Extract the (x, y) coordinate from the center of the cell holding the provided text.  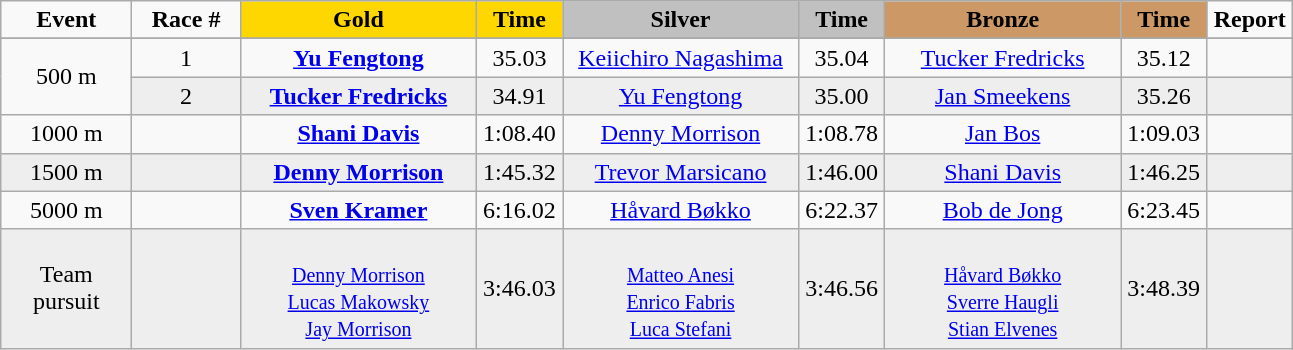
1:08.40 (519, 134)
34.91 (519, 96)
3:46.56 (842, 288)
35.26 (1164, 96)
Bronze (1003, 20)
35.00 (842, 96)
Race # (186, 20)
1:08.78 (842, 134)
6:22.37 (842, 210)
6:23.45 (1164, 210)
1500 m (66, 172)
6:16.02 (519, 210)
1000 m (66, 134)
Gold (358, 20)
35.12 (1164, 58)
Håvard Bøkko (680, 210)
Denny MorrisonLucas MakowskyJay Morrison (358, 288)
5000 m (66, 210)
Team pursuit (66, 288)
Sven Kramer (358, 210)
3:46.03 (519, 288)
Silver (680, 20)
1:45.32 (519, 172)
Matteo AnesiEnrico FabrisLuca Stefani (680, 288)
3:48.39 (1164, 288)
Jan Bos (1003, 134)
Trevor Marsicano (680, 172)
1:46.25 (1164, 172)
1 (186, 58)
1:09.03 (1164, 134)
Jan Smeekens (1003, 96)
2 (186, 96)
500 m (66, 77)
1:46.00 (842, 172)
Håvard BøkkoSverre HaugliStian Elvenes (1003, 288)
Bob de Jong (1003, 210)
Report (1250, 20)
Event (66, 20)
35.04 (842, 58)
35.03 (519, 58)
Keiichiro Nagashima (680, 58)
